Return (X, Y) of the center of cell containing provided text 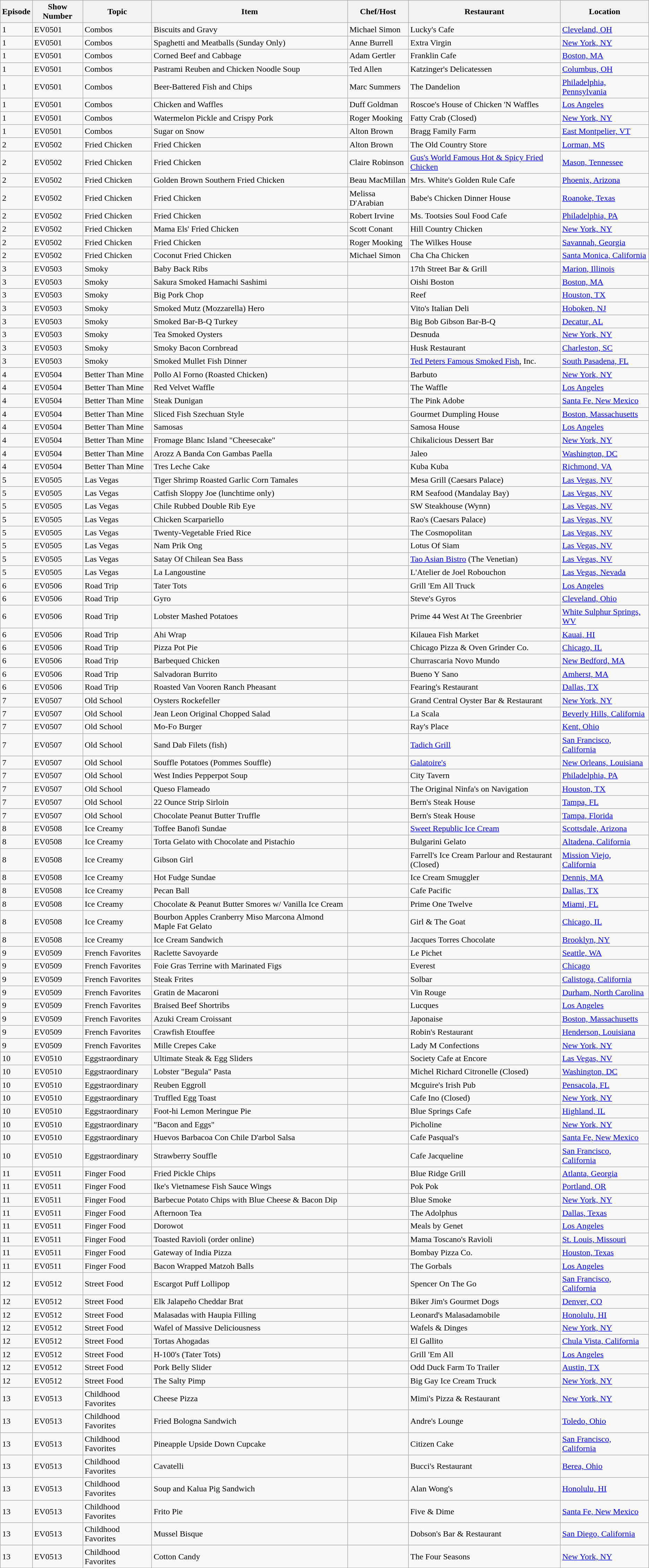
Braised Beef Shortribs (250, 1006)
Vin Rouge (484, 992)
East Montpelier, VT (605, 131)
Calistoga, California (605, 979)
Episode (16, 12)
Ted Peters Famous Smoked Fish, Inc. (484, 361)
Bucci's Restaurant (484, 1466)
Foot-hi Lemon Meringue Pie (250, 1111)
Tortas Ahogadas (250, 1341)
Solbar (484, 979)
Adam Gertler (378, 56)
Jean Leon Original Chopped Salad (250, 714)
Sliced Fish Szechuan Style (250, 414)
Huevos Barbacoa Con Chile D'arbol Salsa (250, 1138)
White Sulphur Springs, WV (605, 617)
Beer-Battered Fish and Chips (250, 87)
Oishi Boston (484, 282)
Topic (117, 12)
Savannah, Georgia (605, 242)
Barbequed Chicken (250, 661)
Ray's Place (484, 727)
Husk Restaurant (484, 348)
Sugar on Snow (250, 131)
Mussel Bisque (250, 1534)
Torta Gelato with Chocolate and Pistachio (250, 842)
Scott Conant (378, 229)
Marc Summers (378, 87)
Mesa Grill (Caesars Palace) (484, 480)
H-100's (Tater Tots) (250, 1354)
The Cosmopolitan (484, 533)
Robin's Restaurant (484, 1032)
The Original Ninfa's on Navigation (484, 789)
Hoboken, NJ (605, 308)
Amherst, MA (605, 674)
Tres Leche Cake (250, 467)
Seattle, WA (605, 953)
Tao Asian Bistro (The Venetian) (484, 559)
Blue Springs Cafe (484, 1111)
Chula Vista, California (605, 1341)
Farrell's Ice Cream Parlour and Restaurant (Closed) (484, 859)
Lucques (484, 1006)
"Bacon and Eggs" (250, 1125)
Melissa D'Arabian (378, 198)
Five & Dime (484, 1511)
Pecan Ball (250, 891)
Phoenix, Arizona (605, 180)
Girl & The Goat (484, 922)
Franklin Cafe (484, 56)
Fearing's Restaurant (484, 687)
Smoked Mullet Fish Dinner (250, 361)
Big Bob Gibson Bar-B-Q (484, 321)
Fromage Blanc Island "Cheesecake" (250, 440)
Ms. Tootsies Soul Food Cafe (484, 216)
Wafels & Dinges (484, 1328)
Roanoke, Texas (605, 198)
Columbus, OH (605, 69)
Henderson, Louisiana (605, 1032)
RM Seafood (Mandalay Bay) (484, 493)
Bourbon Apples Cranberry Miso Marcona Almond Maple Fat Gelato (250, 922)
Cafe Ino (Closed) (484, 1098)
Gyro (250, 598)
Chocolate & Peanut Butter Smores w/ Vanilla Ice Cream (250, 904)
Ahi Wrap (250, 634)
Tampa, Florida (605, 815)
Samosas (250, 427)
Pork Belly Slider (250, 1368)
Big Gay Ice Cream Truck (484, 1381)
Altadena, California (605, 842)
Everest (484, 966)
Grand Central Oyster Bar & Restaurant (484, 700)
Chicken and Waffles (250, 105)
Golden Brown Southern Fried Chicken (250, 180)
Marion, Illinois (605, 269)
Chicago Pizza & Oven Grinder Co. (484, 648)
Twenty-Vegetable Fried Rice (250, 533)
Kuba Kuba (484, 467)
The Old Country Store (484, 144)
Smoky Bacon Cornbread (250, 348)
Smoked Bar-B-Q Turkey (250, 321)
Sakura Smoked Hamachi Sashimi (250, 282)
Malasadas with Haupia Filling (250, 1315)
The Dandelion (484, 87)
Wafel of Massive Deliciousness (250, 1328)
Pineapple Upside Down Cupcake (250, 1444)
Anne Burrell (378, 43)
Mimi's Pizza & Restaurant (484, 1399)
Prime One Twelve (484, 904)
Bragg Family Farm (484, 131)
Pensacola, FL (605, 1085)
Location (605, 12)
Gibson Girl (250, 859)
Lobster Mashed Potatoes (250, 617)
The Pink Adobe (484, 400)
Lobster "Begula" Pasta (250, 1071)
Picholine (484, 1125)
Reuben Eggroll (250, 1085)
Cafe Pacific (484, 891)
Cotton Candy (250, 1556)
Michel Richard Citronelle (Closed) (484, 1071)
Le Pichet (484, 953)
Sand Dab Filets (fish) (250, 745)
Biscuits and Gravy (250, 29)
Hill Country Chicken (484, 229)
Ultimate Steak & Egg Sliders (250, 1058)
Ted Allen (378, 69)
Barbuto (484, 374)
Chicken Scarpariello (250, 519)
Brooklyn, NY (605, 940)
Item (250, 12)
Chef/Host (378, 12)
Lotus Of Siam (484, 546)
Sweet Republic Ice Cream (484, 828)
Kilauea Fish Market (484, 634)
Denver, CO (605, 1301)
Gus's World Famous Hot & Spicy Fried Chicken (484, 162)
Prime 44 West At The Greenbrier (484, 617)
Gateway of India Pizza (250, 1252)
Mcguire's Irish Pub (484, 1085)
The Gorbals (484, 1266)
Steak Dunigan (250, 400)
Blue Smoke (484, 1200)
La Langoustine (250, 572)
Mrs. White's Golden Rule Cafe (484, 180)
The Wilkes House (484, 242)
Coconut Fried Chicken (250, 256)
Mason, Tennessee (605, 162)
Andre's Lounge (484, 1421)
Dennis, MA (605, 878)
Fried Bologna Sandwich (250, 1421)
Claire Robinson (378, 162)
Dobson's Bar & Restaurant (484, 1534)
Biker Jim's Gourmet Dogs (484, 1301)
Society Cafe at Encore (484, 1058)
Galatoire's (484, 763)
Toffee Banofi Sundae (250, 828)
Barbecue Potato Chips with Blue Cheese & Bacon Dip (250, 1200)
Atlanta, Georgia (605, 1173)
Las Vegas, Nevada (605, 572)
Charleston, SC (605, 348)
Odd Duck Farm To Trailer (484, 1368)
El Gallito (484, 1341)
Bulgarini Gelato (484, 842)
Roasted Van Vooren Ranch Pheasant (250, 687)
Dorowot (250, 1226)
Crawfish Etouffee (250, 1032)
Satay Of Chilean Sea Bass (250, 559)
Meals by Genet (484, 1226)
Desnuda (484, 335)
Salvadoran Burrito (250, 674)
New Orleans, Louisiana (605, 763)
Truffled Egg Toast (250, 1098)
Corned Beef and Cabbage (250, 56)
Rao's (Caesars Palace) (484, 519)
Fatty Crab (Closed) (484, 118)
Beverly Hills, California (605, 714)
Mama Toscano's Ravioli (484, 1239)
Richmond, VA (605, 467)
Toasted Ravioli (order online) (250, 1239)
Duff Goldman (378, 105)
L'Atelier de Joel Robouchon (484, 572)
Durham, North Carolina (605, 992)
Katzinger's Delicatessen (484, 69)
Mission Viejo, California (605, 859)
Cheese Pizza (250, 1399)
New Bedford, MA (605, 661)
Red Velvet Waffle (250, 387)
Tadich Grill (484, 745)
Souffle Potatoes (Pommes Souffle) (250, 763)
Tea Smoked Oysters (250, 335)
Jacques Torres Chocolate (484, 940)
Catfish Sloppy Joe (lunchtime only) (250, 493)
South Pasadena, FL (605, 361)
Berea, Ohio (605, 1466)
Strawberry Souffle (250, 1155)
Raclette Savoyarde (250, 953)
Austin, TX (605, 1368)
Watermelon Pickle and Crispy Pork (250, 118)
Reef (484, 295)
Highland, IL (605, 1111)
Roscoe's House of Chicken 'N Waffles (484, 105)
Nam Prik Ong (250, 546)
Escargot Puff Lollipop (250, 1284)
Steak Frites (250, 979)
Fried Pickle Chips (250, 1173)
Baby Back Ribs (250, 269)
Portland, OR (605, 1187)
Decatur, AL (605, 321)
Pizza Pot Pie (250, 648)
SW Steakhouse (Wynn) (484, 506)
Steve's Gyros (484, 598)
Spaghetti and Meatballs (Sunday Only) (250, 43)
Cafe Pasqual's (484, 1138)
Cleveland, Ohio (605, 598)
Foie Gras Terrine with Marinated Figs (250, 966)
Gourmet Dumpling House (484, 414)
Lucky's Cafe (484, 29)
Samosa House (484, 427)
Kauai, HI (605, 634)
Pok Pok (484, 1187)
Leonard's Malasadamobile (484, 1315)
Mo-Fo Burger (250, 727)
Extra Virgin (484, 43)
Frito Pie (250, 1511)
Azuki Cream Croissant (250, 1019)
Scottsdale, Arizona (605, 828)
Alan Wong's (484, 1489)
Robert Irvine (378, 216)
Queso Flameado (250, 789)
Chile Rubbed Double Rib Eye (250, 506)
Cleveland, OH (605, 29)
The Four Seasons (484, 1556)
Afternoon Tea (250, 1213)
Churrascaria Novo Mundo (484, 661)
Jaleo (484, 454)
Tampa, FL (605, 802)
Miami, FL (605, 904)
Arozz A Banda Con Gambas Paella (250, 454)
The Waffle (484, 387)
Bombay Pizza Co. (484, 1252)
Dallas, Texas (605, 1213)
Chocolate Peanut Butter Truffle (250, 815)
Show Number (58, 12)
Lady M Confections (484, 1045)
Pastrami Reuben and Chicken Noodle Soup (250, 69)
Elk Jalapeño Cheddar Brat (250, 1301)
Cha Cha Chicken (484, 256)
Ice Cream Sandwich (250, 940)
Grill 'Em All Truck (484, 585)
Pollo Al Forno (Roasted Chicken) (250, 374)
Santa Monica, California (605, 256)
La Scala (484, 714)
Restaurant (484, 12)
West Indies Pepperpot Soup (250, 776)
Kent, Ohio (605, 727)
The Salty Pimp (250, 1381)
The Adolphus (484, 1213)
St. Louis, Missouri (605, 1239)
Tiger Shrimp Roasted Garlic Corn Tamales (250, 480)
Bacon Wrapped Matzoh Balls (250, 1266)
Bueno Y Sano (484, 674)
Babe's Chicken Dinner House (484, 198)
17th Street Bar & Grill (484, 269)
Lorman, MS (605, 144)
Oysters Rockefeller (250, 700)
San Diego, California (605, 1534)
Cafe Jacqueline (484, 1155)
Blue Ridge Grill (484, 1173)
Beau MacMillan (378, 180)
Hot Fudge Sundae (250, 878)
Grill 'Em All (484, 1354)
Cavatelli (250, 1466)
Big Pork Chop (250, 295)
Houston, Texas (605, 1252)
Spencer On The Go (484, 1284)
Gratin de Macaroni (250, 992)
City Tavern (484, 776)
Ice Cream Smuggler (484, 878)
Mille Crepes Cake (250, 1045)
Ike's Vietnamese Fish Sauce Wings (250, 1187)
Tater Tots (250, 585)
Chicago (605, 966)
Citizen Cake (484, 1444)
22 Ounce Strip Sirloin (250, 802)
Chikalicious Dessert Bar (484, 440)
Philadelphia, Pennsylvania (605, 87)
Toledo, Ohio (605, 1421)
Vito's Italian Deli (484, 308)
Soup and Kalua Pig Sandwich (250, 1489)
Smoked Mutz (Mozzarella) Hero (250, 308)
Japonaise (484, 1019)
Mama Els' Fried Chicken (250, 229)
